Provide the (x, y) coordinate of the cell's center where the given text is located.  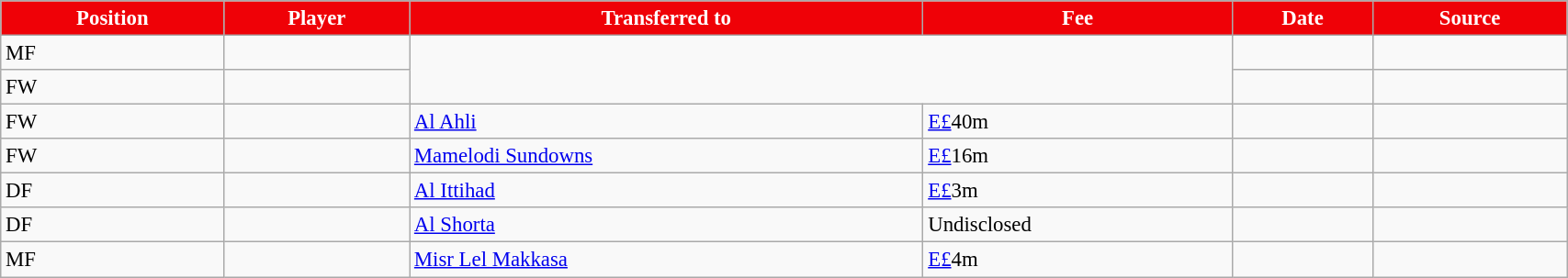
Undisclosed (1077, 225)
E£3m (1077, 191)
Mamelodi Sundowns (667, 156)
Al Ahli (667, 122)
Position (112, 18)
Transferred to (667, 18)
E£4m (1077, 260)
Misr Lel Makkasa (667, 260)
Al Shorta (667, 225)
Al Ittihad (667, 191)
E£16m (1077, 156)
Source (1470, 18)
Player (317, 18)
E£40m (1077, 122)
Date (1303, 18)
Fee (1077, 18)
